From the cell containing the given text, extract its center point as (x, y) coordinate. 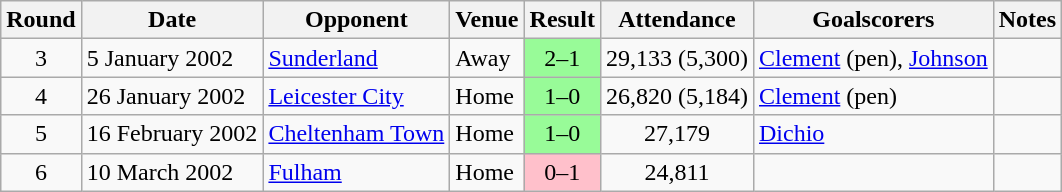
Notes (1027, 20)
Clement (pen) (873, 96)
5 (41, 134)
6 (41, 172)
3 (41, 58)
Dichio (873, 134)
Goalscorers (873, 20)
5 January 2002 (172, 58)
24,811 (676, 172)
0–1 (562, 172)
29,133 (5,300) (676, 58)
Attendance (676, 20)
26 January 2002 (172, 96)
2–1 (562, 58)
Leicester City (356, 96)
Cheltenham Town (356, 134)
Opponent (356, 20)
Fulham (356, 172)
Clement (pen), Johnson (873, 58)
27,179 (676, 134)
Sunderland (356, 58)
Venue (487, 20)
Result (562, 20)
16 February 2002 (172, 134)
4 (41, 96)
Round (41, 20)
Away (487, 58)
Date (172, 20)
10 March 2002 (172, 172)
26,820 (5,184) (676, 96)
